Search for the cell housing the specified text and yield its (X, Y) center coordinate. 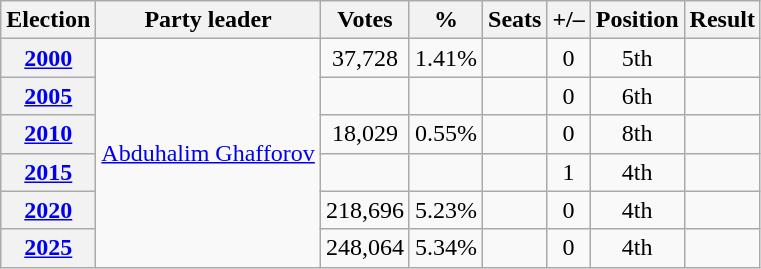
2010 (48, 134)
2000 (48, 58)
Position (637, 20)
2015 (48, 172)
5th (637, 58)
Votes (364, 20)
2025 (48, 248)
Election (48, 20)
Abduhalim Ghafforov (208, 153)
2005 (48, 96)
5.34% (446, 248)
+/– (568, 20)
0.55% (446, 134)
2020 (48, 210)
218,696 (364, 210)
Party leader (208, 20)
% (446, 20)
Result (722, 20)
6th (637, 96)
1.41% (446, 58)
Seats (515, 20)
1 (568, 172)
8th (637, 134)
18,029 (364, 134)
248,064 (364, 248)
37,728 (364, 58)
5.23% (446, 210)
